Provide the [x, y] coordinate of the cell's center where the given text is located.  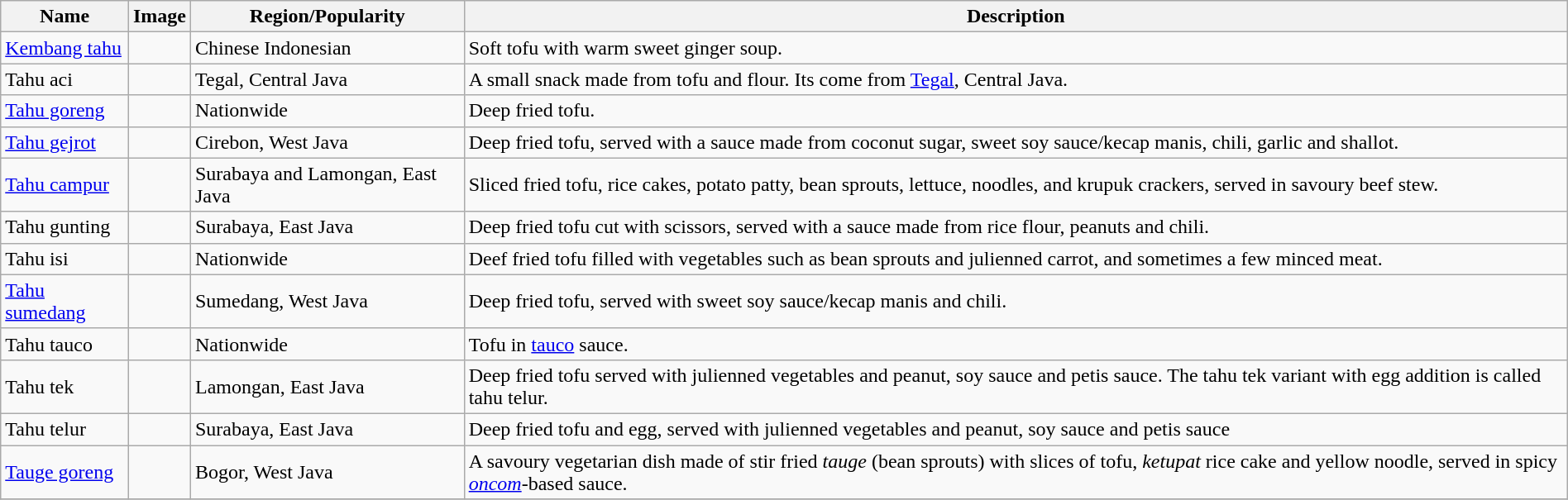
Tauge goreng [65, 471]
Deep fried tofu and egg, served with julienned vegetables and peanut, soy sauce and petis sauce [1016, 429]
Deep fried tofu, served with a sauce made from coconut sugar, sweet soy sauce/kecap manis, chili, garlic and shallot. [1016, 142]
Tahu sumedang [65, 301]
Tahu isi [65, 259]
Tahu aci [65, 79]
Tahu tauco [65, 344]
Kembang tahu [65, 48]
Image [159, 17]
Bogor, West Java [327, 471]
Region/Popularity [327, 17]
Lamongan, East Java [327, 387]
A small snack made from tofu and flour. Its come from Tegal, Central Java. [1016, 79]
Tahu telur [65, 429]
Sumedang, West Java [327, 301]
Tahu goreng [65, 111]
Deep fried tofu cut with scissors, served with a sauce made from rice flour, peanuts and chili. [1016, 227]
Tegal, Central Java [327, 79]
Chinese Indonesian [327, 48]
Description [1016, 17]
Deep fried tofu served with julienned vegetables and peanut, soy sauce and petis sauce. The tahu tek variant with egg addition is called tahu telur. [1016, 387]
Tahu tek [65, 387]
Tahu gunting [65, 227]
Surabaya and Lamongan, East Java [327, 185]
Name [65, 17]
Sliced fried tofu, rice cakes, potato patty, bean sprouts, lettuce, noodles, and krupuk crackers, served in savoury beef stew. [1016, 185]
Deep fried tofu. [1016, 111]
Tofu in tauco sauce. [1016, 344]
Tahu campur [65, 185]
Soft tofu with warm sweet ginger soup. [1016, 48]
Deef fried tofu filled with vegetables such as bean sprouts and julienned carrot, and sometimes a few minced meat. [1016, 259]
Tahu gejrot [65, 142]
Deep fried tofu, served with sweet soy sauce/kecap manis and chili. [1016, 301]
Cirebon, West Java [327, 142]
